Pinpoint the cell where the given text exists, returning its (x, y) midpoint coordinate. 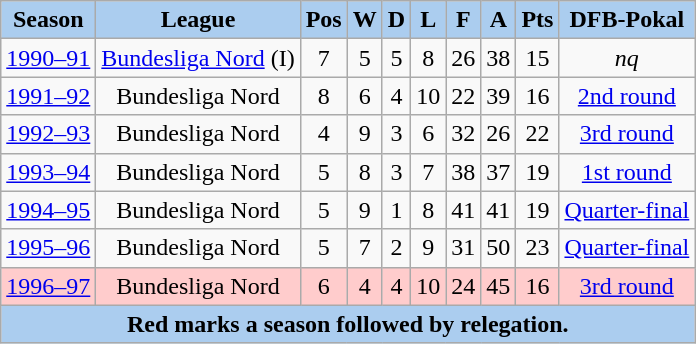
2nd round (627, 96)
31 (464, 248)
45 (498, 286)
1990–91 (48, 58)
1st round (627, 172)
DFB-Pokal (627, 20)
50 (498, 248)
37 (498, 172)
nq (627, 58)
Pos (324, 20)
Bundesliga Nord (I) (198, 58)
1995–96 (48, 248)
1996–97 (48, 286)
39 (498, 96)
2 (396, 248)
Season (48, 20)
23 (538, 248)
1994–95 (48, 210)
Pts (538, 20)
15 (538, 58)
F (464, 20)
W (364, 20)
24 (464, 286)
D (396, 20)
League (198, 20)
1 (396, 210)
A (498, 20)
32 (464, 134)
1991–92 (48, 96)
L (428, 20)
1993–94 (48, 172)
Red marks a season followed by relegation. (348, 324)
1992–93 (48, 134)
